Search for the cell housing the specified text and yield its (x, y) center coordinate. 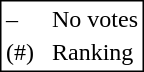
– (20, 19)
No votes (94, 19)
Ranking (94, 53)
(#) (20, 53)
